From the cell containing the given text, extract its center point as (X, Y) coordinate. 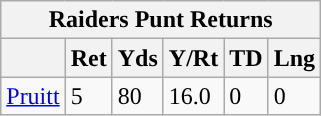
Ret (88, 58)
Lng (294, 58)
16.0 (193, 96)
Pruitt (33, 96)
Yds (138, 58)
TD (246, 58)
5 (88, 96)
80 (138, 96)
Y/Rt (193, 58)
Raiders Punt Returns (161, 20)
